Pinpoint the cell where the given text exists, returning its (X, Y) midpoint coordinate. 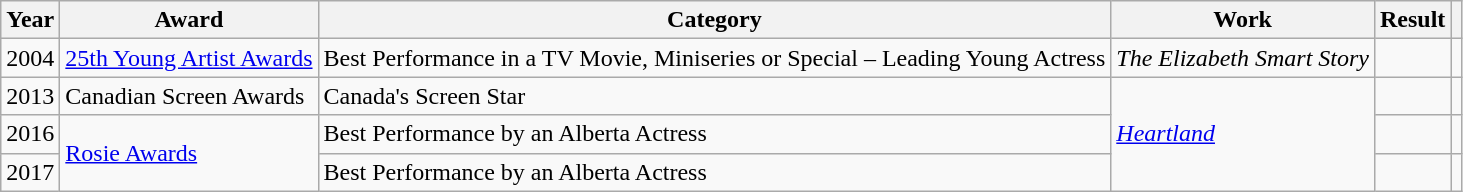
Canadian Screen Awards (189, 96)
Heartland (1243, 134)
25th Young Artist Awards (189, 58)
2004 (30, 58)
2016 (30, 134)
Result (1412, 20)
Best Performance in a TV Movie, Miniseries or Special – Leading Young Actress (714, 58)
Rosie Awards (189, 153)
2013 (30, 96)
Canada's Screen Star (714, 96)
The Elizabeth Smart Story (1243, 58)
Year (30, 20)
2017 (30, 172)
Category (714, 20)
Award (189, 20)
Work (1243, 20)
